For the text-containing cell, return its midpoint in (x, y) coordinate format. 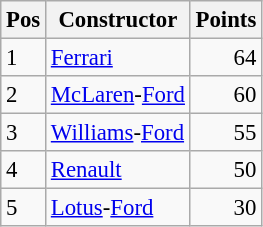
Ferrari (118, 58)
Lotus-Ford (118, 208)
5 (24, 208)
Williams-Ford (118, 133)
3 (24, 133)
60 (226, 95)
McLaren-Ford (118, 95)
Constructor (118, 20)
30 (226, 208)
4 (24, 170)
Pos (24, 20)
55 (226, 133)
1 (24, 58)
2 (24, 95)
64 (226, 58)
Points (226, 20)
50 (226, 170)
Renault (118, 170)
